Output the [X, Y] coordinate of the center of the cell containing the given text.  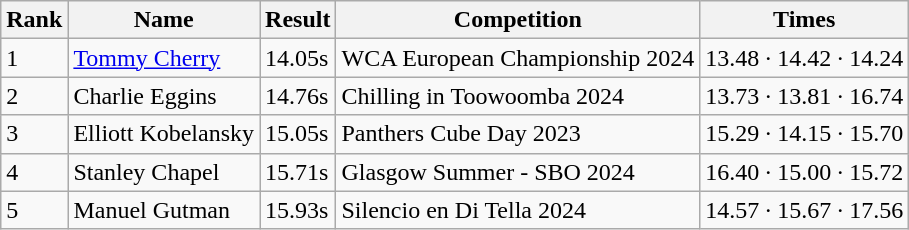
2 [34, 96]
Rank [34, 20]
Chilling in Toowoomba 2024 [518, 96]
Competition [518, 20]
3 [34, 134]
13.48 · 14.42 · 14.24 [804, 58]
15.29 · 14.15 · 15.70 [804, 134]
14.76s [298, 96]
15.71s [298, 172]
1 [34, 58]
WCA European Championship 2024 [518, 58]
Silencio en Di Tella 2024 [518, 210]
Tommy Cherry [164, 58]
Name [164, 20]
Manuel Gutman [164, 210]
Stanley Chapel [164, 172]
Panthers Cube Day 2023 [518, 134]
16.40 · 15.00 · 15.72 [804, 172]
15.05s [298, 134]
5 [34, 210]
14.05s [298, 58]
Result [298, 20]
Glasgow Summer - SBO 2024 [518, 172]
14.57 · 15.67 · 17.56 [804, 210]
13.73 · 13.81 · 16.74 [804, 96]
Times [804, 20]
15.93s [298, 210]
Elliott Kobelansky [164, 134]
Charlie Eggins [164, 96]
4 [34, 172]
